For the text-containing cell, return its midpoint in (x, y) coordinate format. 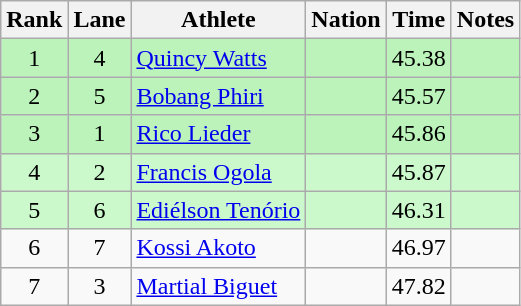
47.82 (418, 286)
Francis Ogola (218, 172)
Ediélson Tenório (218, 210)
Notes (485, 20)
Nation (346, 20)
Athlete (218, 20)
Martial Biguet (218, 286)
45.38 (418, 58)
Rank (34, 20)
45.86 (418, 134)
Quincy Watts (218, 58)
Lane (100, 20)
45.57 (418, 96)
45.87 (418, 172)
Time (418, 20)
Kossi Akoto (218, 248)
46.31 (418, 210)
46.97 (418, 248)
Bobang Phiri (218, 96)
Rico Lieder (218, 134)
